Capture the cell that displays the provided text and extract its (x, y) central coordinate. 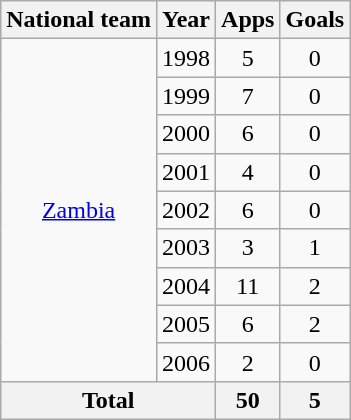
Goals (315, 20)
50 (248, 400)
2006 (186, 362)
2002 (186, 210)
1 (315, 248)
2005 (186, 324)
11 (248, 286)
Apps (248, 20)
1999 (186, 96)
7 (248, 96)
1998 (186, 58)
2001 (186, 172)
2004 (186, 286)
2000 (186, 134)
3 (248, 248)
2003 (186, 248)
Total (108, 400)
Zambia (79, 210)
Year (186, 20)
National team (79, 20)
4 (248, 172)
